From the cell containing the given text, extract its center point as [X, Y] coordinate. 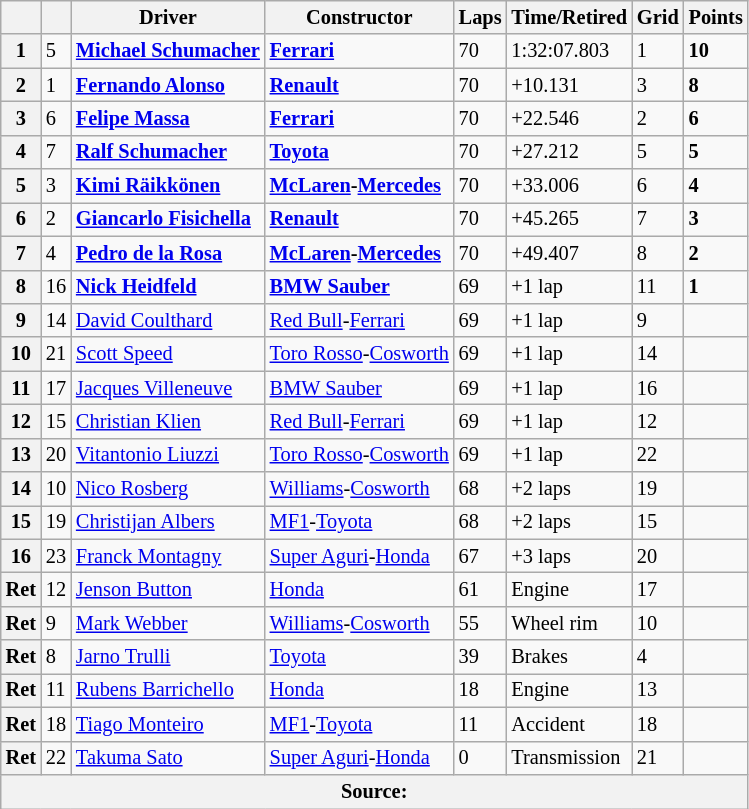
55 [480, 623]
61 [480, 589]
+27.212 [569, 152]
Vitantonio Liuzzi [168, 455]
Takuma Sato [168, 758]
Franck Montagny [168, 556]
Michael Schumacher [168, 51]
Brakes [569, 657]
+10.131 [569, 85]
Ralf Schumacher [168, 152]
David Coulthard [168, 320]
+45.265 [569, 219]
Nico Rosberg [168, 489]
Source: [374, 791]
Christian Klien [168, 421]
Jacques Villeneuve [168, 388]
Giancarlo Fisichella [168, 219]
0 [480, 758]
Jenson Button [168, 589]
Constructor [360, 17]
+33.006 [569, 186]
Pedro de la Rosa [168, 253]
Wheel rim [569, 623]
1:32:07.803 [569, 51]
Rubens Barrichello [168, 690]
Scott Speed [168, 354]
Mark Webber [168, 623]
Kimi Räikkönen [168, 186]
Accident [569, 724]
+22.546 [569, 118]
67 [480, 556]
Jarno Trulli [168, 657]
Christijan Albers [168, 522]
Time/Retired [569, 17]
Fernando Alonso [168, 85]
23 [56, 556]
Nick Heidfeld [168, 287]
Driver [168, 17]
Felipe Massa [168, 118]
39 [480, 657]
+49.407 [569, 253]
Laps [480, 17]
Grid [658, 17]
Transmission [569, 758]
+3 laps [569, 556]
Points [716, 17]
Tiago Monteiro [168, 724]
